Provide the (X, Y) coordinate of the cell's center where the given text is located.  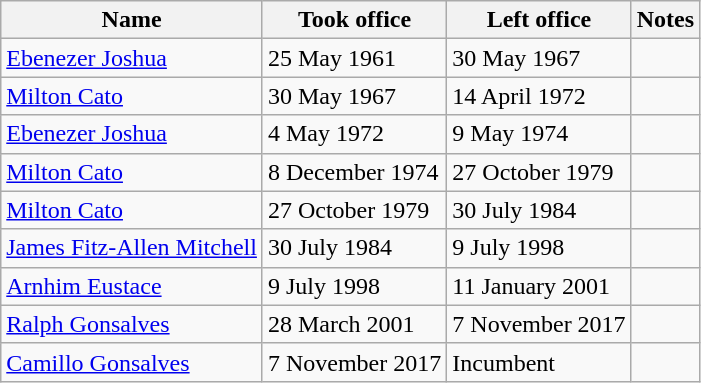
4 May 1972 (354, 134)
Arnhim Eustace (132, 286)
25 May 1961 (354, 58)
Name (132, 20)
Took office (354, 20)
Left office (539, 20)
Ralph Gonsalves (132, 324)
Incumbent (539, 362)
8 December 1974 (354, 172)
James Fitz-Allen Mitchell (132, 248)
28 March 2001 (354, 324)
9 May 1974 (539, 134)
14 April 1972 (539, 96)
Notes (665, 20)
11 January 2001 (539, 286)
Camillo Gonsalves (132, 362)
